Locate the cell with the specified text and output its [x, y] center coordinate. 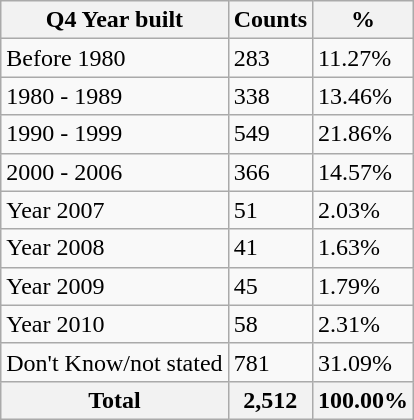
2,512 [270, 400]
283 [270, 58]
100.00% [364, 400]
Year 2007 [114, 210]
Before 1980 [114, 58]
11.27% [364, 58]
41 [270, 248]
1.79% [364, 286]
781 [270, 362]
14.57% [364, 172]
366 [270, 172]
13.46% [364, 96]
58 [270, 324]
Total [114, 400]
1990 - 1999 [114, 134]
2000 - 2006 [114, 172]
2.03% [364, 210]
Q4 Year built [114, 20]
31.09% [364, 362]
338 [270, 96]
Year 2009 [114, 286]
Year 2010 [114, 324]
1980 - 1989 [114, 96]
Don't Know/not stated [114, 362]
2.31% [364, 324]
% [364, 20]
Counts [270, 20]
1.63% [364, 248]
549 [270, 134]
45 [270, 286]
Year 2008 [114, 248]
51 [270, 210]
21.86% [364, 134]
